Extract the (X, Y) coordinate from the center of the cell holding the provided text.  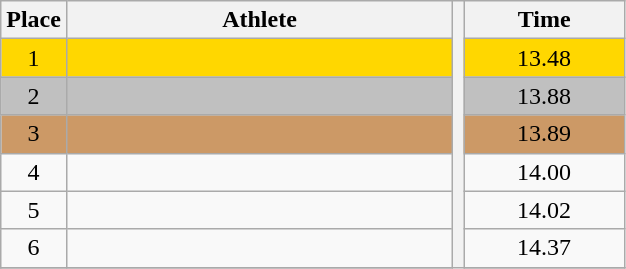
14.00 (544, 172)
13.88 (544, 96)
1 (34, 58)
4 (34, 172)
6 (34, 248)
13.89 (544, 134)
2 (34, 96)
Time (544, 20)
Place (34, 20)
Athlete (259, 20)
14.37 (544, 248)
5 (34, 210)
13.48 (544, 58)
3 (34, 134)
14.02 (544, 210)
